For the text-containing cell, return its midpoint in (X, Y) coordinate format. 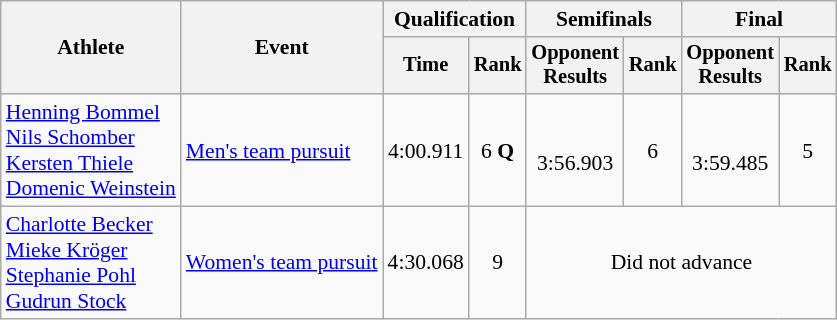
3:56.903 (574, 150)
5 (808, 150)
6 (653, 150)
3:59.485 (730, 150)
Time (426, 66)
Did not advance (681, 263)
9 (498, 263)
6 Q (498, 150)
Men's team pursuit (282, 150)
4:00.911 (426, 150)
Women's team pursuit (282, 263)
Final (758, 19)
Event (282, 48)
Henning BommelNils SchomberKersten ThieleDomenic Weinstein (91, 150)
Qualification (455, 19)
4:30.068 (426, 263)
Semifinals (604, 19)
Athlete (91, 48)
Charlotte BeckerMieke KrögerStephanie PohlGudrun Stock (91, 263)
